Identify which cell holds the provided text, then report its (X, Y) central coordinate. 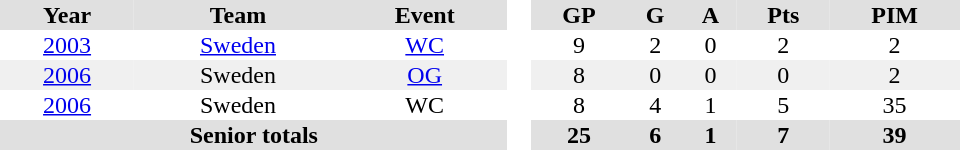
PIM (894, 15)
G (656, 15)
6 (656, 135)
A (711, 15)
7 (783, 135)
OG (425, 75)
Event (425, 15)
Pts (783, 15)
2003 (67, 45)
GP (579, 15)
39 (894, 135)
35 (894, 105)
Senior totals (254, 135)
25 (579, 135)
Team (238, 15)
4 (656, 105)
5 (783, 105)
Year (67, 15)
9 (579, 45)
